Return the [X, Y] coordinate for the center point of the cell that contains the specified text.  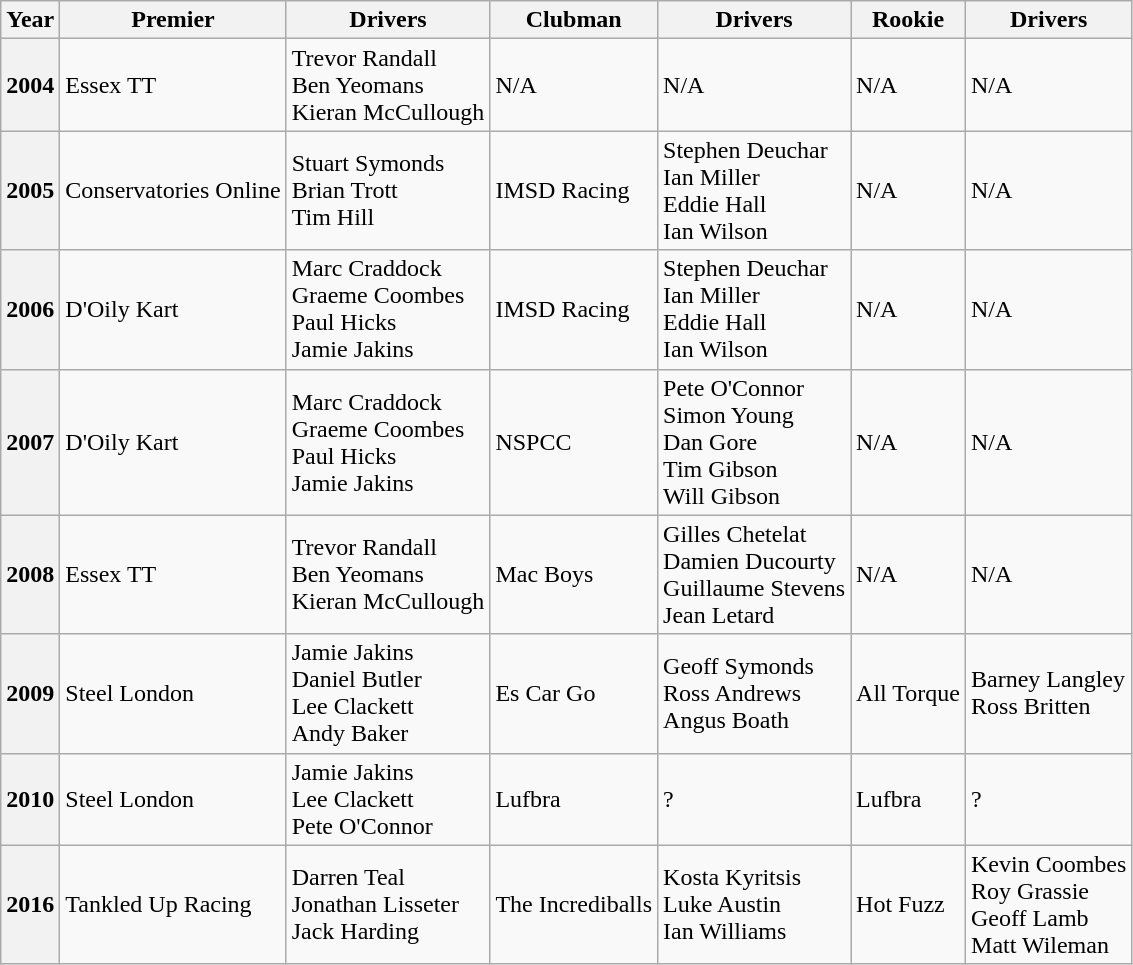
2007 [30, 442]
Premier [173, 20]
2008 [30, 574]
Tankled Up Racing [173, 904]
Hot Fuzz [908, 904]
All Torque [908, 694]
Barney LangleyRoss Britten [1049, 694]
Kosta KyritsisLuke AustinIan Williams [754, 904]
Jamie JakinsDaniel ButlerLee ClackettAndy Baker [388, 694]
Geoff SymondsRoss AndrewsAngus Boath [754, 694]
Year [30, 20]
Mac Boys [574, 574]
2016 [30, 904]
Darren TealJonathan LisseterJack Harding [388, 904]
2010 [30, 799]
Pete O'ConnorSimon YoungDan GoreTim GibsonWill Gibson [754, 442]
Gilles ChetelatDamien DucourtyGuillaume StevensJean Letard [754, 574]
Clubman [574, 20]
Es Car Go [574, 694]
The Incrediballs [574, 904]
2004 [30, 85]
Jamie JakinsLee ClackettPete O'Connor [388, 799]
Kevin CoombesRoy GrassieGeoff LambMatt Wileman [1049, 904]
2005 [30, 190]
NSPCC [574, 442]
2006 [30, 310]
Conservatories Online [173, 190]
Rookie [908, 20]
Stuart SymondsBrian TrottTim Hill [388, 190]
2009 [30, 694]
